Scan for the cell matching the given text and deliver its (X, Y) coordinate at center. 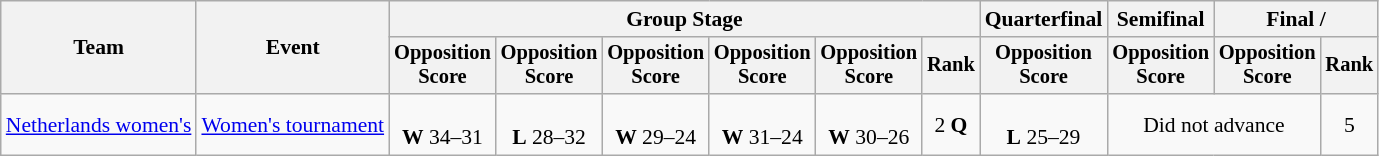
Group Stage (684, 19)
W 31–24 (762, 124)
Semifinal (1160, 19)
Event (292, 48)
2 Q (951, 124)
Final / (1296, 19)
Team (99, 48)
Women's tournament (292, 124)
L 28–32 (550, 124)
W 29–24 (656, 124)
5 (1350, 124)
L 25–29 (1044, 124)
W 34–31 (442, 124)
Netherlands women's (99, 124)
W 30–26 (870, 124)
Did not advance (1214, 124)
Quarterfinal (1044, 19)
